Search for the cell housing the specified text and yield its (x, y) center coordinate. 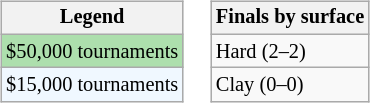
Clay (0–0) (290, 85)
$50,000 tournaments (92, 51)
Finals by surface (290, 18)
Legend (92, 18)
Hard (2–2) (290, 51)
$15,000 tournaments (92, 85)
